Detect which cell encompasses the target text, then output its (x, y) center coordinate. 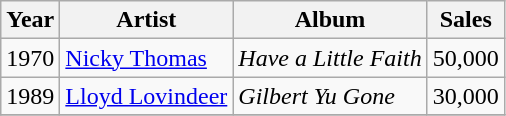
30,000 (466, 96)
Gilbert Yu Gone (330, 96)
Nicky Thomas (146, 58)
Lloyd Lovindeer (146, 96)
Have a Little Faith (330, 58)
50,000 (466, 58)
1970 (30, 58)
1989 (30, 96)
Year (30, 20)
Album (330, 20)
Artist (146, 20)
Sales (466, 20)
